Pinpoint the cell where the given text exists, returning its (x, y) midpoint coordinate. 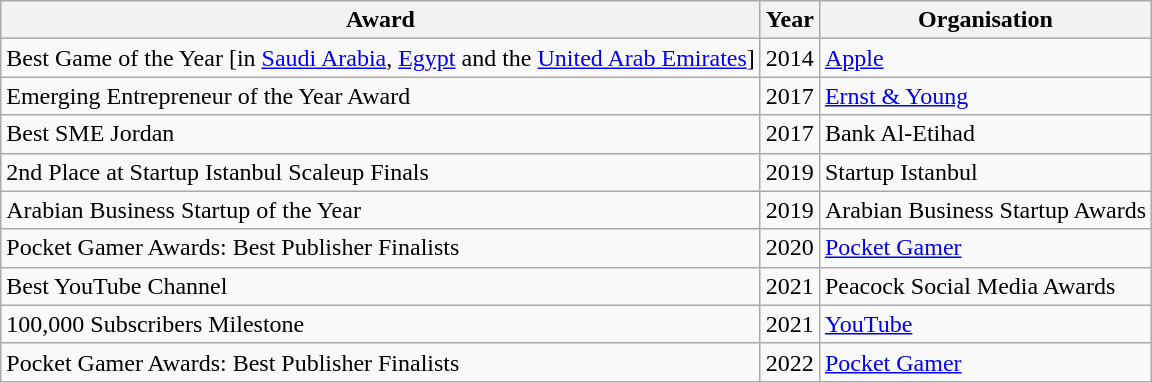
Award (381, 20)
Ernst & Young (985, 96)
2nd Place at Startup Istanbul Scaleup Finals (381, 172)
Best Game of the Year [in Saudi Arabia, Egypt and the United Arab Emirates] (381, 58)
Arabian Business Startup Awards (985, 210)
2022 (790, 362)
Arabian Business Startup of the Year (381, 210)
Startup Istanbul (985, 172)
Year (790, 20)
Peacock Social Media Awards (985, 286)
2020 (790, 248)
Emerging Entrepreneur of the Year Award (381, 96)
YouTube (985, 324)
Organisation (985, 20)
100,000 Subscribers Milestone (381, 324)
Bank Al-Etihad (985, 134)
Best SME Jordan (381, 134)
2014 (790, 58)
Apple (985, 58)
Best YouTube Channel (381, 286)
